Scan for the cell matching the given text and deliver its [X, Y] coordinate at center. 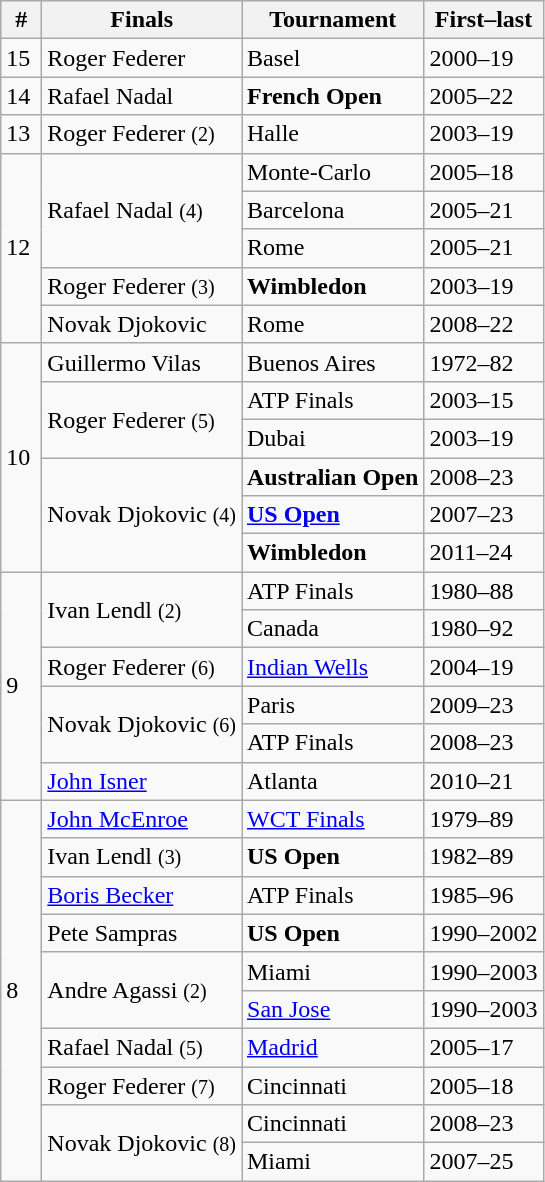
2004–19 [484, 667]
Monte-Carlo [333, 172]
Dubai [333, 438]
First–last [484, 20]
2007–25 [484, 1162]
French Open [333, 96]
# [22, 20]
2011–24 [484, 553]
1980–88 [484, 591]
8 [22, 990]
Paris [333, 705]
Roger Federer (5) [142, 419]
Roger Federer (6) [142, 667]
Ivan Lendl (3) [142, 857]
2005–22 [484, 96]
Andre Agassi (2) [142, 990]
Rafael Nadal [142, 96]
Finals [142, 20]
1972–82 [484, 362]
Roger Federer (2) [142, 134]
12 [22, 248]
Guillermo Vilas [142, 362]
2007–23 [484, 515]
13 [22, 134]
1982–89 [484, 857]
Rafael Nadal (4) [142, 210]
2003–15 [484, 400]
15 [22, 58]
2000–19 [484, 58]
Halle [333, 134]
John McEnroe [142, 819]
Boris Becker [142, 895]
Atlanta [333, 781]
14 [22, 96]
WCT Finals [333, 819]
Roger Federer [142, 58]
10 [22, 457]
9 [22, 686]
Novak Djokovic (6) [142, 724]
Roger Federer (3) [142, 286]
2009–23 [484, 705]
Australian Open [333, 477]
Canada [333, 629]
John Isner [142, 781]
Indian Wells [333, 667]
1985–96 [484, 895]
Tournament [333, 20]
2010–21 [484, 781]
Barcelona [333, 210]
San Jose [333, 1009]
2005–17 [484, 1047]
2008–22 [484, 324]
Rafael Nadal (5) [142, 1047]
Novak Djokovic (4) [142, 515]
Madrid [333, 1047]
Ivan Lendl (2) [142, 610]
1979–89 [484, 819]
Novak Djokovic [142, 324]
Novak Djokovic (8) [142, 1143]
Buenos Aires [333, 362]
1990–2002 [484, 933]
Pete Sampras [142, 933]
1980–92 [484, 629]
Roger Federer (7) [142, 1085]
Basel [333, 58]
